Capture the cell that displays the provided text and extract its (X, Y) central coordinate. 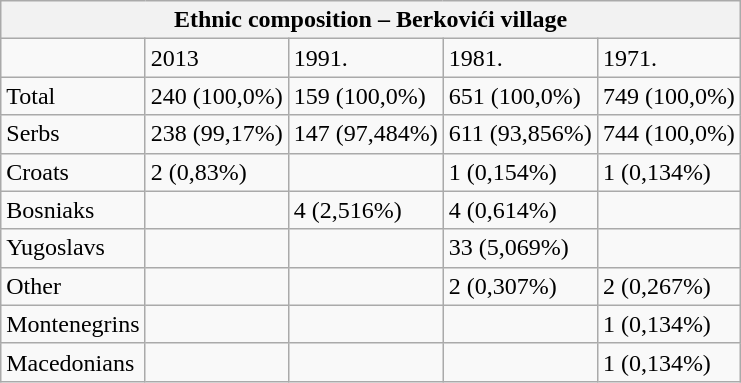
Montenegrins (73, 324)
749 (100,0%) (668, 96)
Ethnic composition – Berkovići village (371, 20)
1 (0,154%) (520, 172)
147 (97,484%) (366, 134)
611 (93,856%) (520, 134)
Macedonians (73, 362)
1971. (668, 58)
1981. (520, 58)
2 (0,83%) (216, 172)
2 (0,267%) (668, 286)
Yugoslavs (73, 248)
2013 (216, 58)
4 (0,614%) (520, 210)
Croats (73, 172)
33 (5,069%) (520, 248)
2 (0,307%) (520, 286)
159 (100,0%) (366, 96)
4 (2,516%) (366, 210)
1991. (366, 58)
238 (99,17%) (216, 134)
651 (100,0%) (520, 96)
Other (73, 286)
Serbs (73, 134)
240 (100,0%) (216, 96)
Total (73, 96)
744 (100,0%) (668, 134)
Bosniaks (73, 210)
